Identify which cell holds the provided text, then report its [x, y] central coordinate. 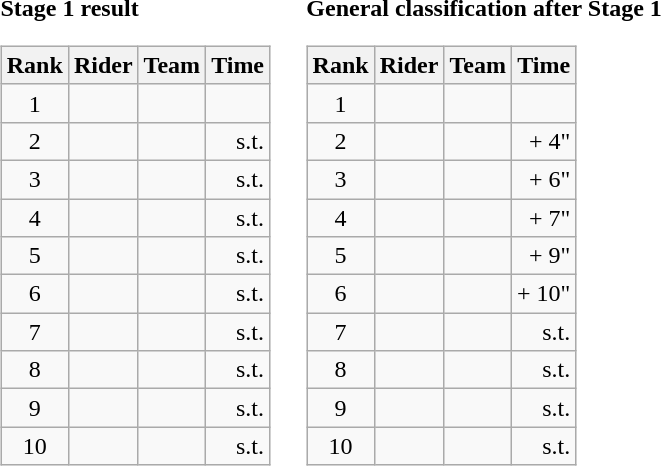
+ 9" [543, 256]
+ 7" [543, 217]
+ 10" [543, 294]
+ 4" [543, 141]
+ 6" [543, 179]
